Search for the cell housing the specified text and yield its [X, Y] center coordinate. 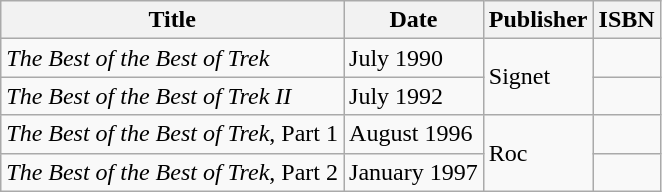
August 1996 [414, 134]
July 1992 [414, 96]
Title [172, 20]
Date [414, 20]
The Best of the Best of Trek [172, 58]
January 1997 [414, 172]
The Best of the Best of Trek II [172, 96]
July 1990 [414, 58]
Roc [538, 153]
Publisher [538, 20]
The Best of the Best of Trek, Part 1 [172, 134]
Signet [538, 77]
The Best of the Best of Trek, Part 2 [172, 172]
ISBN [626, 20]
